Return (x, y) of the center of cell containing provided text 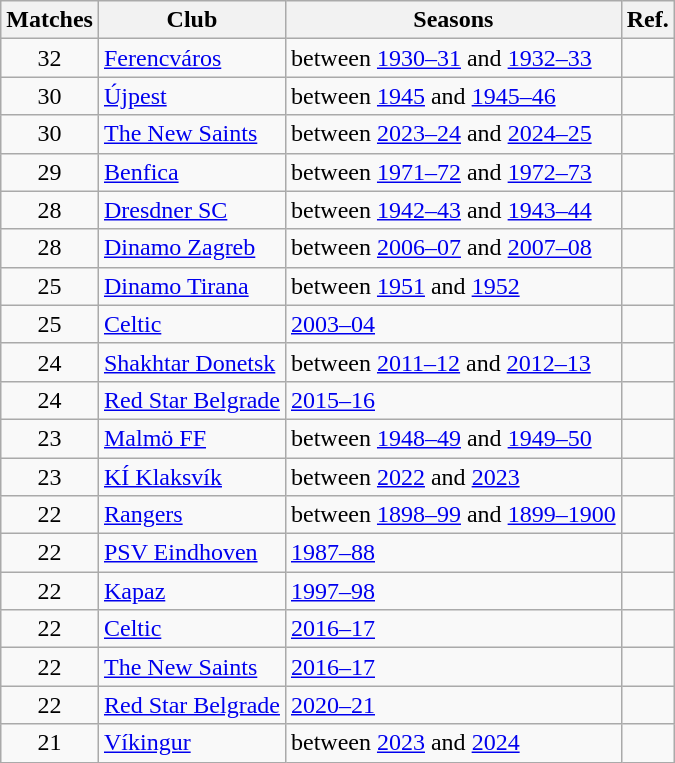
Újpest (192, 96)
1987–88 (453, 553)
Benfica (192, 172)
32 (50, 58)
2020–21 (453, 705)
2015–16 (453, 400)
Matches (50, 20)
KÍ Klaksvík (192, 477)
Ref. (648, 20)
21 (50, 743)
between 2023–24 and 2024–25 (453, 134)
2003–04 (453, 324)
1997–98 (453, 591)
between 1898–99 and 1899–1900 (453, 515)
Dinamo Tirana (192, 286)
between 1942–43 and 1943–44 (453, 210)
between 1951 and 1952 (453, 286)
29 (50, 172)
Seasons (453, 20)
between 2023 and 2024 (453, 743)
between 2022 and 2023 (453, 477)
between 1948–49 and 1949–50 (453, 438)
Víkingur (192, 743)
PSV Eindhoven (192, 553)
between 2006–07 and 2007–08 (453, 248)
Dresdner SC (192, 210)
between 1945 and 1945–46 (453, 96)
between 2011–12 and 2012–13 (453, 362)
Malmö FF (192, 438)
Shakhtar Donetsk (192, 362)
Ferencváros (192, 58)
Dinamo Zagreb (192, 248)
Kapaz (192, 591)
between 1930–31 and 1932–33 (453, 58)
Rangers (192, 515)
between 1971–72 and 1972–73 (453, 172)
Club (192, 20)
